Return the [x, y] coordinate for the center point of the cell that contains the specified text.  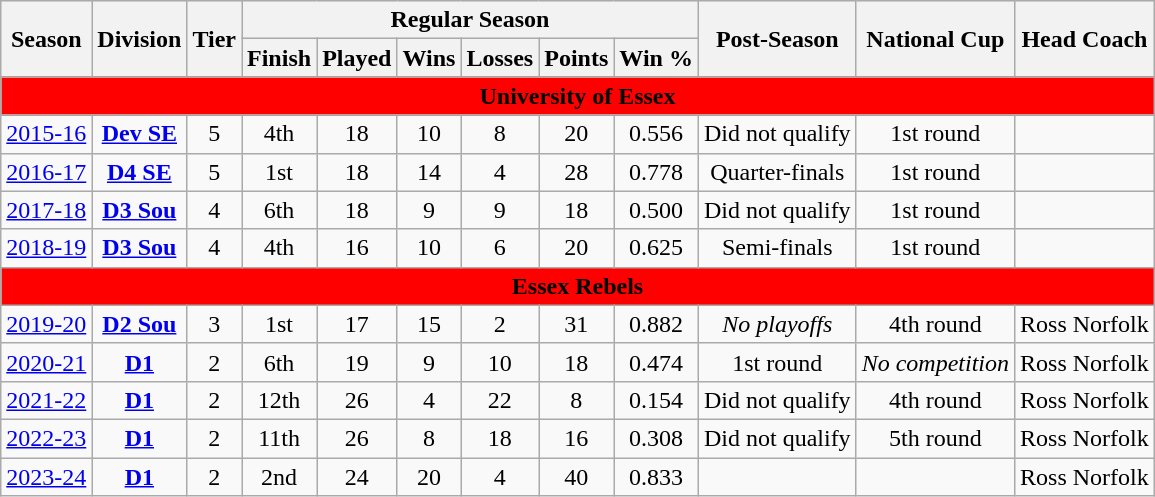
19 [357, 362]
Division [140, 39]
15 [429, 324]
Regular Season [470, 20]
0.500 [656, 210]
5th round [935, 438]
2015-16 [46, 134]
11th [280, 438]
0.474 [656, 362]
0.778 [656, 172]
3 [214, 324]
12th [280, 400]
0.833 [656, 477]
17 [357, 324]
Dev SE [140, 134]
Season [46, 39]
D4 SE [140, 172]
Wins [429, 58]
Essex Rebels [578, 286]
Semi-finals [777, 248]
0.625 [656, 248]
2017-18 [46, 210]
Win % [656, 58]
2019-20 [46, 324]
2018-19 [46, 248]
2021-22 [46, 400]
Tier [214, 39]
6 [500, 248]
31 [576, 324]
2022-23 [46, 438]
No playoffs [777, 324]
National Cup [935, 39]
Quarter-finals [777, 172]
14 [429, 172]
0.882 [656, 324]
Played [357, 58]
40 [576, 477]
Head Coach [1085, 39]
22 [500, 400]
2nd [280, 477]
Points [576, 58]
2016-17 [46, 172]
2020-21 [46, 362]
D2 Sou [140, 324]
Finish [280, 58]
Losses [500, 58]
Post-Season [777, 39]
2023-24 [46, 477]
University of Essex [578, 96]
0.556 [656, 134]
0.154 [656, 400]
28 [576, 172]
24 [357, 477]
No competition [935, 362]
0.308 [656, 438]
